Capture the cell that displays the provided text and extract its [x, y] central coordinate. 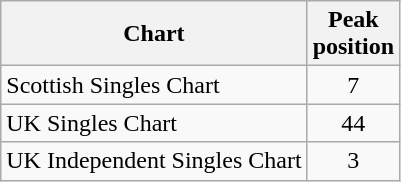
44 [353, 123]
UK Independent Singles Chart [154, 161]
3 [353, 161]
Peakposition [353, 34]
Scottish Singles Chart [154, 85]
7 [353, 85]
Chart [154, 34]
UK Singles Chart [154, 123]
